Find where the given text appears and provide that cell's center as [x, y] coordinate. 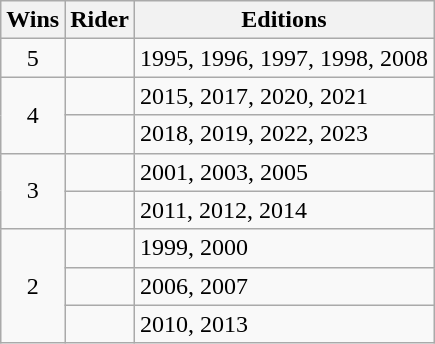
5 [33, 58]
Rider [100, 20]
2015, 2017, 2020, 2021 [284, 96]
4 [33, 115]
2001, 2003, 2005 [284, 172]
2 [33, 286]
3 [33, 191]
1995, 1996, 1997, 1998, 2008 [284, 58]
Editions [284, 20]
2006, 2007 [284, 286]
2010, 2013 [284, 324]
2018, 2019, 2022, 2023 [284, 134]
1999, 2000 [284, 248]
2011, 2012, 2014 [284, 210]
Wins [33, 20]
